Return the [X, Y] coordinate for the center point of the cell that contains the specified text.  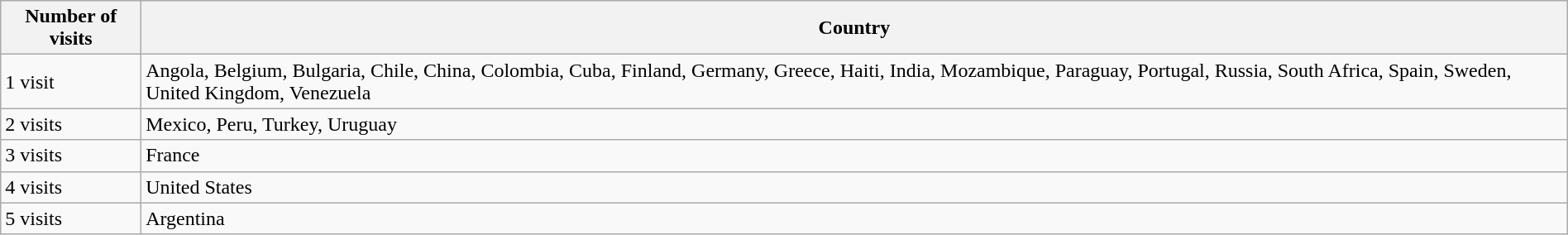
Argentina [855, 218]
Number of visits [71, 28]
Mexico, Peru, Turkey, Uruguay [855, 124]
United States [855, 187]
1 visit [71, 81]
4 visits [71, 187]
5 visits [71, 218]
3 visits [71, 156]
France [855, 156]
2 visits [71, 124]
Country [855, 28]
